Return the [X, Y] coordinate for the center point of the cell that contains the specified text.  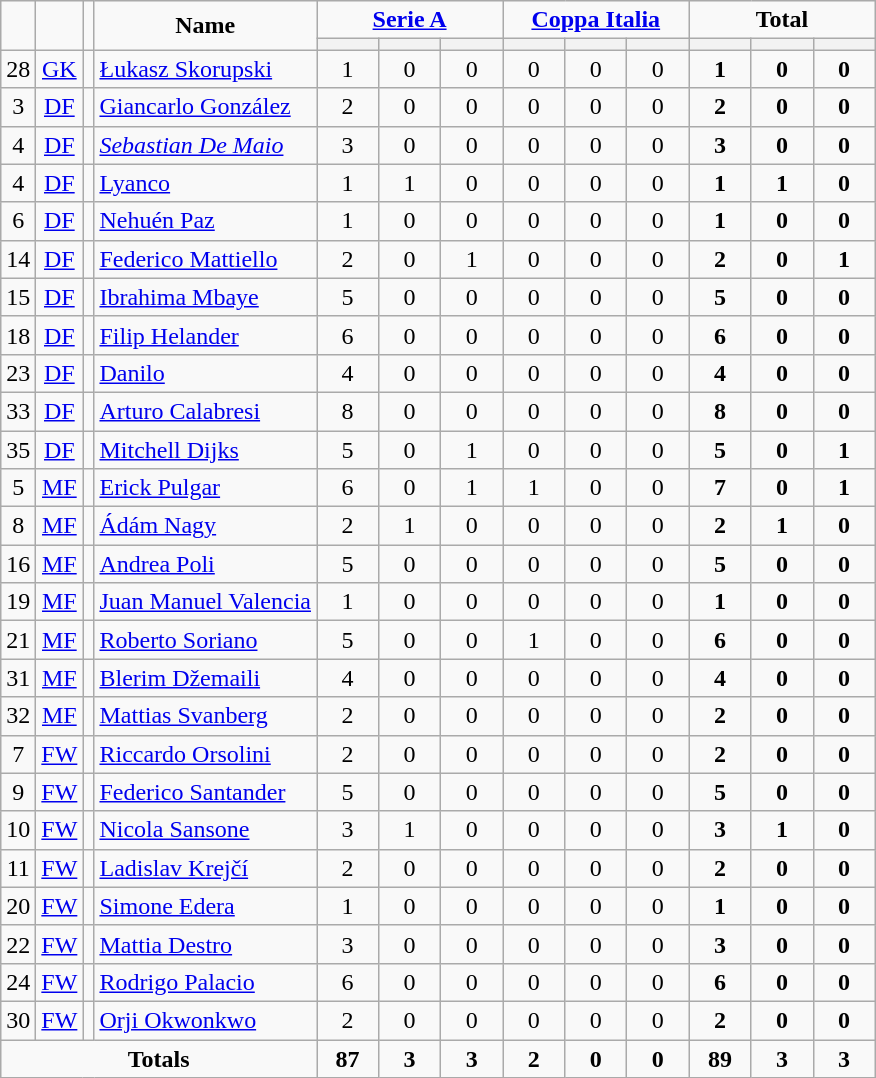
24 [18, 982]
Ibrahima Mbaye [206, 297]
10 [18, 830]
Erick Pulgar [206, 488]
Łukasz Skorupski [206, 69]
Lyanco [206, 183]
Mitchell Dijks [206, 449]
Rodrigo Palacio [206, 982]
14 [18, 259]
11 [18, 868]
Filip Helander [206, 335]
Blerim Džemaili [206, 678]
33 [18, 411]
Mattias Svanberg [206, 716]
23 [18, 373]
22 [18, 944]
16 [18, 564]
Totals [159, 1059]
Giancarlo González [206, 107]
18 [18, 335]
9 [18, 792]
15 [18, 297]
Orji Okwonkwo [206, 1020]
Sebastian De Maio [206, 145]
Coppa Italia [596, 20]
31 [18, 678]
Serie A [409, 20]
87 [347, 1059]
GK [60, 69]
35 [18, 449]
Mattia Destro [206, 944]
Ladislav Krejčí [206, 868]
Ádám Nagy [206, 526]
Simone Edera [206, 906]
89 [720, 1059]
28 [18, 69]
21 [18, 640]
20 [18, 906]
Danilo [206, 373]
Riccardo Orsolini [206, 754]
19 [18, 602]
Name [206, 26]
Roberto Soriano [206, 640]
Nicola Sansone [206, 830]
Juan Manuel Valencia [206, 602]
Total [782, 20]
Arturo Calabresi [206, 411]
Andrea Poli [206, 564]
Federico Mattiello [206, 259]
30 [18, 1020]
Nehuén Paz [206, 221]
Federico Santander [206, 792]
32 [18, 716]
